Scan for the cell matching the given text and deliver its [x, y] coordinate at center. 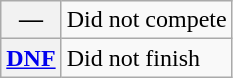
Did not finish [146, 58]
Did not compete [146, 20]
— [31, 20]
DNF [31, 58]
